Return the [X, Y] coordinate for the center point of the cell that contains the specified text.  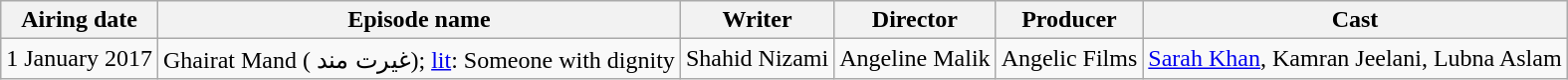
Ghairat Mand ( غیرت مند); lit: Someone with dignity [418, 59]
Cast [1355, 20]
Airing date [80, 20]
Writer [757, 20]
Director [915, 20]
Episode name [418, 20]
Angelic Films [1069, 59]
Shahid Nizami [757, 59]
Producer [1069, 20]
Angeline Malik [915, 59]
Sarah Khan, Kamran Jeelani, Lubna Aslam [1355, 59]
1 January 2017 [80, 59]
